Return the (x, y) coordinate for the center point of the cell that contains the specified text.  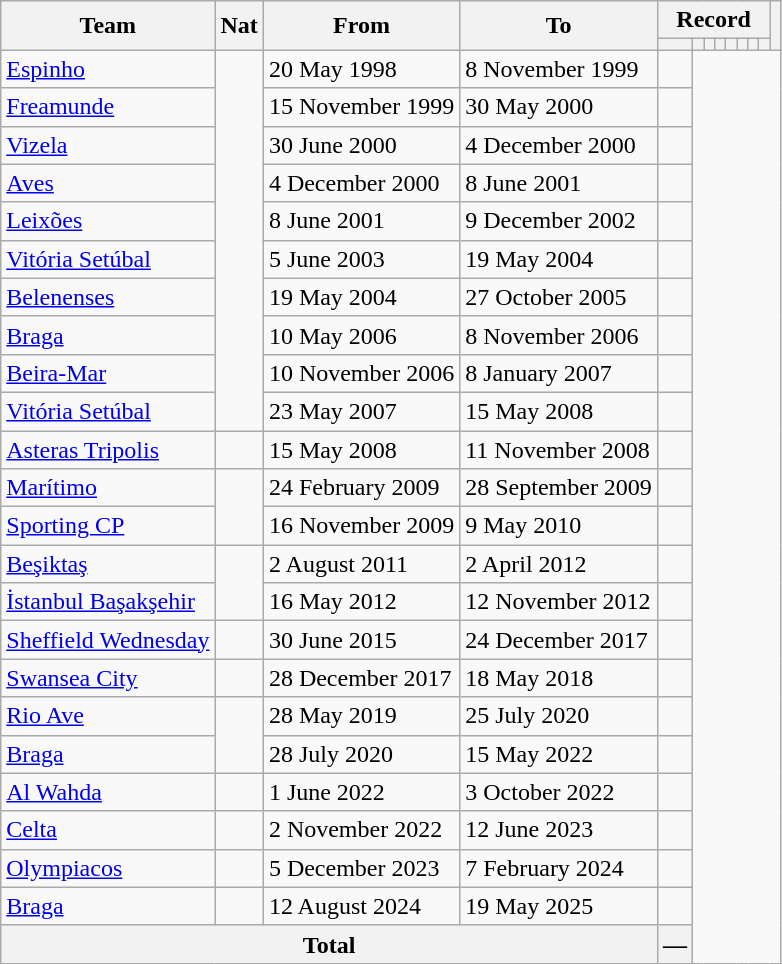
Celta (108, 830)
24 February 2009 (361, 488)
8 November 1999 (559, 69)
28 December 2017 (361, 678)
19 May 2025 (559, 906)
28 July 2020 (361, 754)
11 November 2008 (559, 449)
30 June 2000 (361, 145)
Asteras Tripolis (108, 449)
Beşiktaş (108, 564)
Record (713, 20)
Total (330, 944)
— (674, 944)
28 May 2019 (361, 716)
Olympiacos (108, 868)
Vizela (108, 145)
Espinho (108, 69)
Sheffield Wednesday (108, 640)
2 August 2011 (361, 564)
From (361, 26)
Beira-Mar (108, 373)
16 November 2009 (361, 526)
Sporting CP (108, 526)
Freamunde (108, 107)
İstanbul Başakşehir (108, 602)
23 May 2007 (361, 411)
18 May 2018 (559, 678)
16 May 2012 (361, 602)
10 November 2006 (361, 373)
Aves (108, 183)
5 December 2023 (361, 868)
12 November 2012 (559, 602)
2 April 2012 (559, 564)
28 September 2009 (559, 488)
15 November 1999 (361, 107)
25 July 2020 (559, 716)
Belenenses (108, 297)
30 May 2000 (559, 107)
12 August 2024 (361, 906)
3 October 2022 (559, 792)
9 December 2002 (559, 221)
Marítimo (108, 488)
Rio Ave (108, 716)
24 December 2017 (559, 640)
12 June 2023 (559, 830)
30 June 2015 (361, 640)
Nat (239, 26)
Al Wahda (108, 792)
10 May 2006 (361, 335)
9 May 2010 (559, 526)
Swansea City (108, 678)
To (559, 26)
Leixões (108, 221)
Team (108, 26)
8 January 2007 (559, 373)
1 June 2022 (361, 792)
27 October 2005 (559, 297)
8 November 2006 (559, 335)
5 June 2003 (361, 259)
20 May 1998 (361, 69)
7 February 2024 (559, 868)
2 November 2022 (361, 830)
15 May 2022 (559, 754)
